Output the (x, y) coordinate of the center of the cell containing the given text.  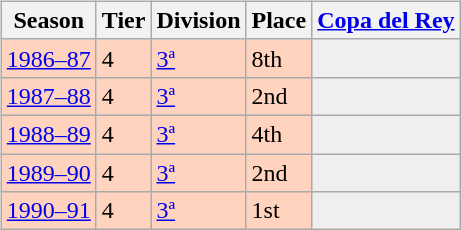
8th (279, 58)
Division (198, 20)
1988–89 (48, 134)
Season (48, 20)
Copa del Rey (386, 20)
1990–91 (48, 211)
1987–88 (48, 96)
1st (279, 211)
4th (279, 134)
1986–87 (48, 58)
Tier (124, 20)
1989–90 (48, 173)
Place (279, 20)
